Identify which cell holds the provided text, then report its (X, Y) central coordinate. 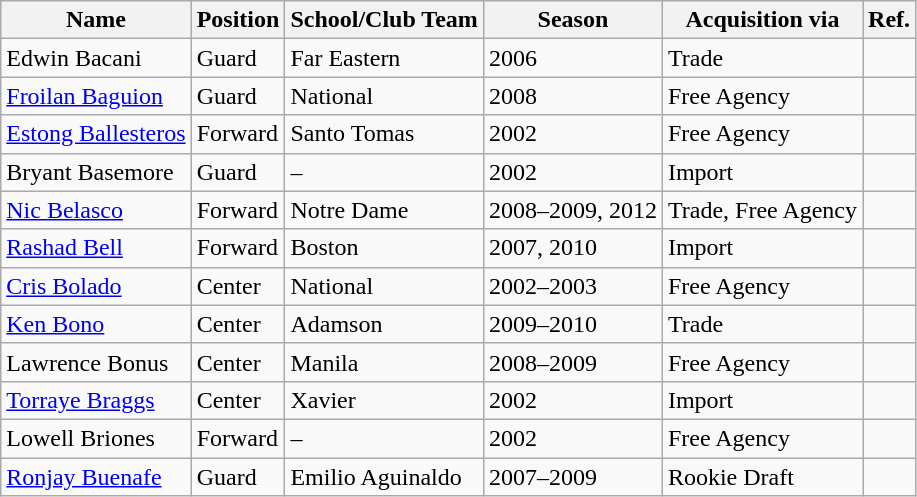
2007–2009 (572, 477)
Acquisition via (762, 20)
Nic Belasco (96, 210)
Cris Bolado (96, 286)
2008 (572, 96)
2008–2009, 2012 (572, 210)
Froilan Baguion (96, 96)
Notre Dame (384, 210)
Lowell Briones (96, 438)
Adamson (384, 324)
2008–2009 (572, 362)
Name (96, 20)
Xavier (384, 400)
Position (238, 20)
Rookie Draft (762, 477)
Rashad Bell (96, 248)
Bryant Basemore (96, 172)
2006 (572, 58)
2007, 2010 (572, 248)
Trade, Free Agency (762, 210)
Manila (384, 362)
Emilio Aguinaldo (384, 477)
Ken Bono (96, 324)
2009–2010 (572, 324)
Santo Tomas (384, 134)
Torraye Braggs (96, 400)
Ref. (890, 20)
Boston (384, 248)
Lawrence Bonus (96, 362)
Edwin Bacani (96, 58)
Estong Ballesteros (96, 134)
2002–2003 (572, 286)
Far Eastern (384, 58)
Season (572, 20)
School/Club Team (384, 20)
Ronjay Buenafe (96, 477)
